Capture the cell that displays the provided text and extract its [X, Y] central coordinate. 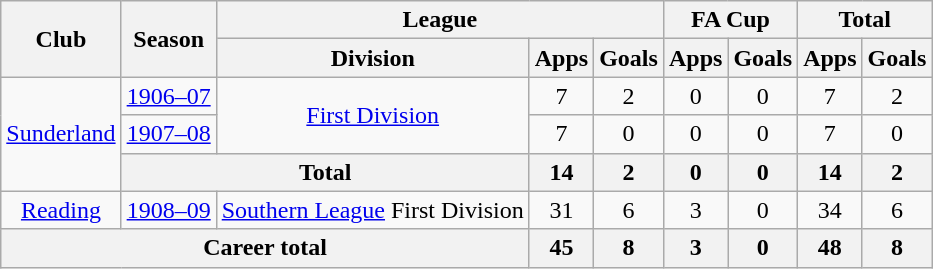
Sunderland [61, 134]
1908–09 [168, 210]
48 [830, 248]
Reading [61, 210]
Club [61, 39]
31 [561, 210]
Season [168, 39]
45 [561, 248]
Division [372, 58]
Career total [265, 248]
League [440, 20]
34 [830, 210]
First Division [372, 115]
FA Cup [730, 20]
1907–08 [168, 134]
1906–07 [168, 96]
Southern League First Division [372, 210]
